From the cell containing the given text, extract its center point as [x, y] coordinate. 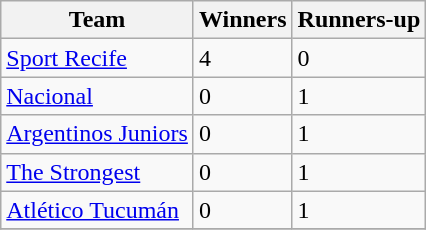
Runners-up [359, 20]
4 [242, 58]
Team [98, 20]
Argentinos Juniors [98, 134]
Atlético Tucumán [98, 210]
Winners [242, 20]
The Strongest [98, 172]
Nacional [98, 96]
Sport Recife [98, 58]
